Provide the (x, y) coordinate of the cell's center where the given text is located.  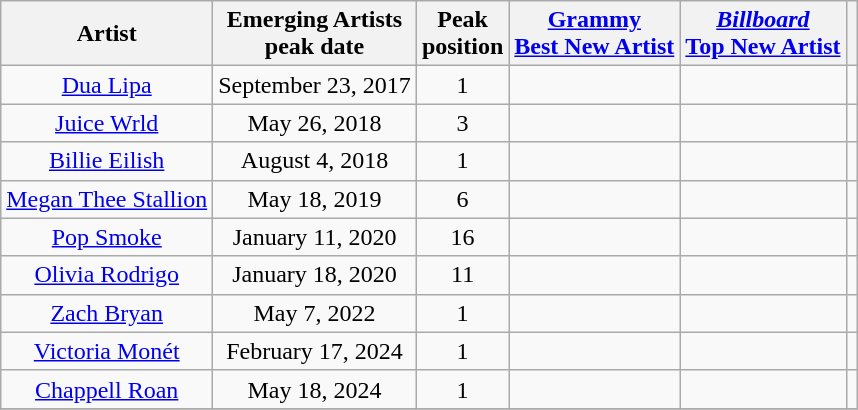
January 11, 2020 (315, 237)
May 26, 2018 (315, 123)
Juice Wrld (107, 123)
May 18, 2019 (315, 199)
Pop Smoke (107, 237)
Chappell Roan (107, 389)
September 23, 2017 (315, 85)
August 4, 2018 (315, 161)
GrammyBest New Artist (594, 34)
Emerging Artistspeak date (315, 34)
6 (462, 199)
Dua Lipa (107, 85)
May 18, 2024 (315, 389)
Artist (107, 34)
Victoria Monét (107, 351)
BillboardTop New Artist (763, 34)
Billie Eilish (107, 161)
February 17, 2024 (315, 351)
16 (462, 237)
3 (462, 123)
January 18, 2020 (315, 275)
Zach Bryan (107, 313)
Olivia Rodrigo (107, 275)
May 7, 2022 (315, 313)
Peakposition (462, 34)
11 (462, 275)
Megan Thee Stallion (107, 199)
